From the cell containing the given text, extract its center point as (x, y) coordinate. 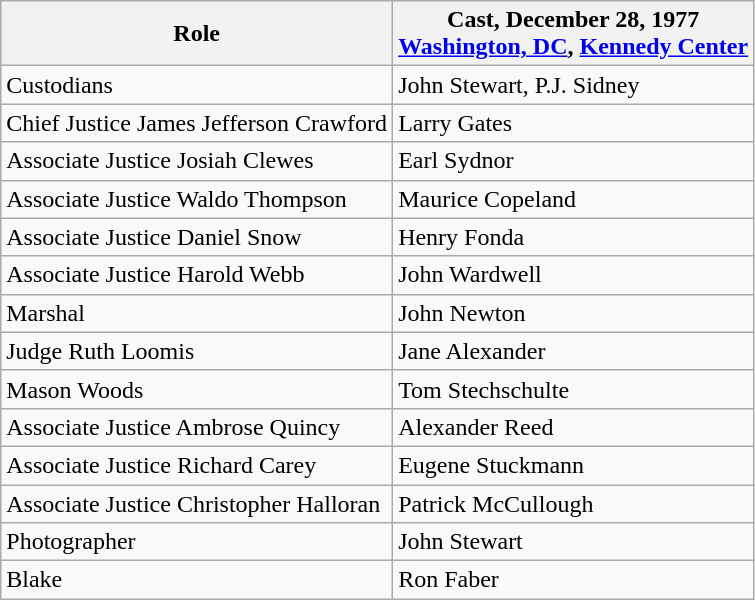
Custodians (197, 85)
Associate Justice Christopher Halloran (197, 503)
Larry Gates (574, 123)
Associate Justice Ambrose Quincy (197, 427)
Tom Stechschulte (574, 389)
Associate Justice Harold Webb (197, 275)
Blake (197, 580)
Role (197, 34)
John Stewart (574, 542)
Cast, December 28, 1977Washington, DC, Kennedy Center (574, 34)
Alexander Reed (574, 427)
John Wardwell (574, 275)
Eugene Stuckmann (574, 465)
Judge Ruth Loomis (197, 351)
Maurice Copeland (574, 199)
Associate Justice Richard Carey (197, 465)
Associate Justice Daniel Snow (197, 237)
Jane Alexander (574, 351)
Mason Woods (197, 389)
Ron Faber (574, 580)
Chief Justice James Jefferson Crawford (197, 123)
Patrick McCullough (574, 503)
Henry Fonda (574, 237)
Photographer (197, 542)
John Stewart, P.J. Sidney (574, 85)
Associate Justice Josiah Clewes (197, 161)
Associate Justice Waldo Thompson (197, 199)
Earl Sydnor (574, 161)
John Newton (574, 313)
Marshal (197, 313)
